Detect which cell encompasses the target text, then output its [X, Y] center coordinate. 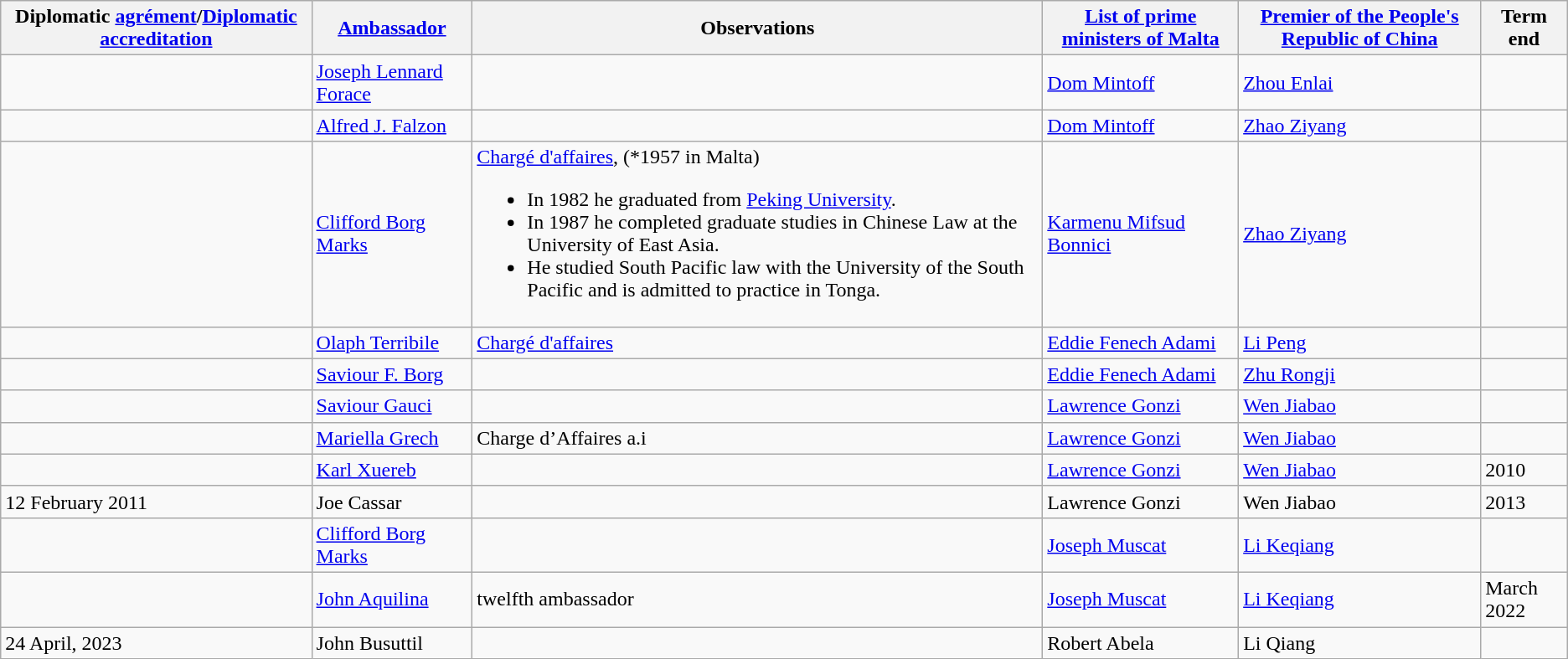
John Aquilina [392, 600]
Zhou Enlai [1360, 82]
Karl Xuereb [392, 470]
24 April, 2023 [156, 642]
Zhu Rongji [1360, 374]
Ambassador [392, 28]
Observations [757, 28]
Robert Abela [1141, 642]
Diplomatic agrément/Diplomatic accreditation [156, 28]
12 February 2011 [156, 502]
List of prime ministers of Malta [1141, 28]
Karmenu Mifsud Bonnici [1141, 234]
Li Peng [1360, 342]
Alfred J. Falzon [392, 126]
Joe Cassar [392, 502]
Chargé d'affaires [757, 342]
Term end [1524, 28]
Saviour F. Borg [392, 374]
2013 [1524, 502]
Saviour Gauci [392, 406]
March 2022 [1524, 600]
Charge d’Affaires a.i [757, 438]
2010 [1524, 470]
Li Qiang [1360, 642]
Mariella Grech [392, 438]
twelfth ambassador [757, 600]
Olaph Terribile [392, 342]
John Busuttil [392, 642]
Joseph Lennard Forace [392, 82]
Premier of the People's Republic of China [1360, 28]
